Locate the cell with the specified text and output its (x, y) center coordinate. 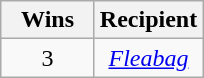
Fleabag (148, 58)
Wins (48, 20)
Recipient (148, 20)
3 (48, 58)
